Determine the (x, y) coordinate at the center of the cell enclosing the given text.  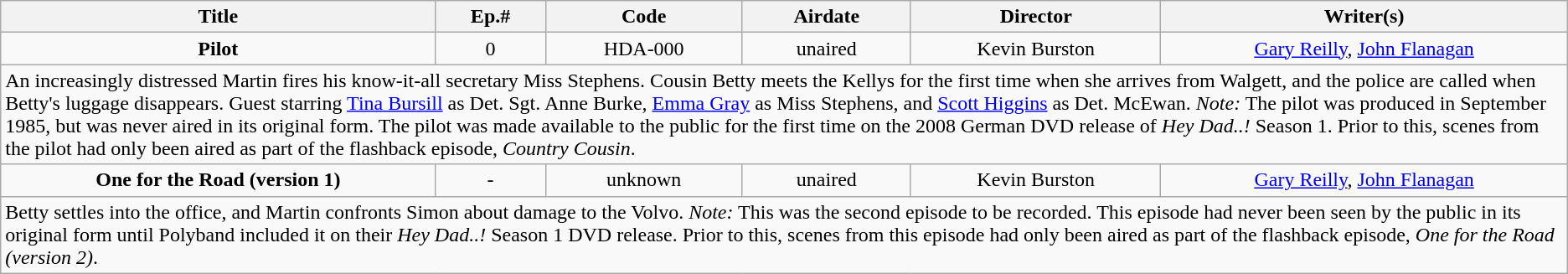
Writer(s) (1364, 17)
Director (1035, 17)
- (491, 180)
One for the Road (version 1) (218, 180)
unknown (643, 180)
Airdate (826, 17)
HDA-000 (643, 49)
Code (643, 17)
Pilot (218, 49)
0 (491, 49)
Title (218, 17)
Ep.# (491, 17)
